Determine the (x, y) coordinate at the center of the cell enclosing the given text.  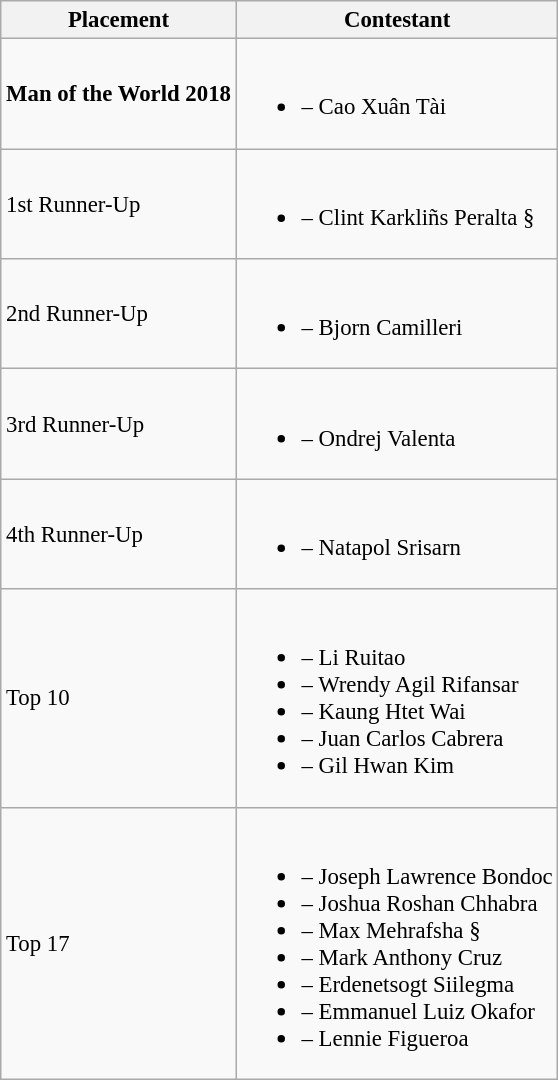
2nd Runner-Up (118, 314)
Top 17 (118, 943)
4th Runner-Up (118, 534)
– Cao Xuân Tài (397, 94)
– Clint Karkliñs Peralta § (397, 204)
3rd Runner-Up (118, 424)
Top 10 (118, 698)
Contestant (397, 20)
– Natapol Srisarn (397, 534)
– Bjorn Camilleri (397, 314)
Man of the World 2018 (118, 94)
– Li Ruitao – Wrendy Agil Rifansar – Kaung Htet Wai – Juan Carlos Cabrera – Gil Hwan Kim (397, 698)
Placement (118, 20)
– Ondrej Valenta (397, 424)
1st Runner-Up (118, 204)
